Scan for the cell matching the given text and deliver its (x, y) coordinate at center. 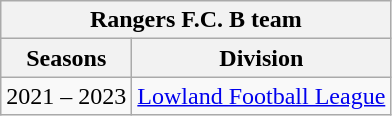
Rangers F.C. B team (196, 20)
2021 – 2023 (66, 96)
Lowland Football League (262, 96)
Seasons (66, 58)
Division (262, 58)
